Extract the [x, y] coordinate from the center of the cell holding the provided text.  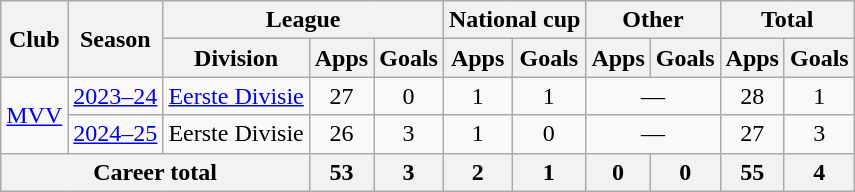
26 [341, 134]
55 [752, 172]
2 [477, 172]
National cup [514, 20]
2024–25 [116, 134]
4 [819, 172]
Total [787, 20]
28 [752, 96]
2023–24 [116, 96]
Other [653, 20]
Career total [156, 172]
MVV [34, 115]
53 [341, 172]
Season [116, 39]
Division [236, 58]
League [304, 20]
Club [34, 39]
